For the text-containing cell, return its midpoint in (x, y) coordinate format. 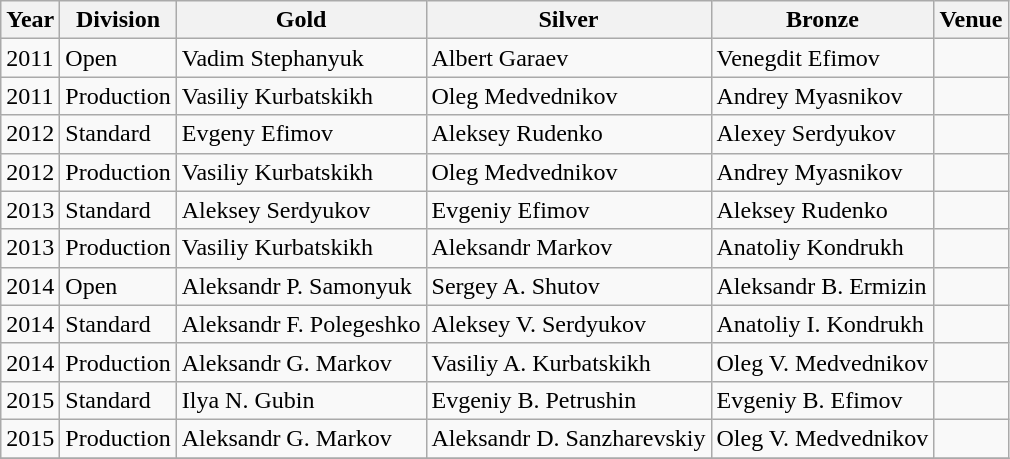
Year (30, 20)
Sergey A. Shutov (568, 286)
Evgeny Efimov (301, 134)
Aleksey Serdyukov (301, 210)
Silver (568, 20)
Evgeniy B. Efimov (822, 400)
Albert Garaev (568, 58)
Venegdit Efimov (822, 58)
Aleksandr P. Samonyuk (301, 286)
Vasiliy A. Kurbatskikh (568, 362)
Aleksandr F. Polegeshko (301, 324)
Venue (971, 20)
Aleksandr Markov (568, 248)
Anatoliy Kondrukh (822, 248)
Alexey Serdyukov (822, 134)
Division (118, 20)
Vadim Stephanyuk (301, 58)
Bronze (822, 20)
Ilya N. Gubin (301, 400)
Evgeniy Efimov (568, 210)
Aleksey V. Serdyukov (568, 324)
Gold (301, 20)
Aleksandr B. Ermizin (822, 286)
Aleksandr D. Sanzharevskiy (568, 438)
Evgeniy B. Petrushin (568, 400)
Anatoliy I. Kondrukh (822, 324)
